For the text-containing cell, return its midpoint in [x, y] coordinate format. 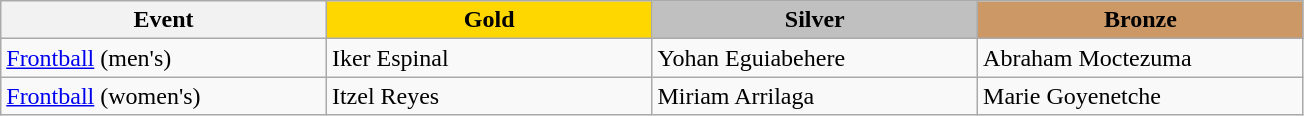
Gold [489, 20]
Abraham Moctezuma [1141, 58]
Miriam Arrilaga [815, 96]
Iker Espinal [489, 58]
Silver [815, 20]
Event [164, 20]
Bronze [1141, 20]
Itzel Reyes [489, 96]
Marie Goyenetche [1141, 96]
Frontball (women's) [164, 96]
Frontball (men's) [164, 58]
Yohan Eguiabehere [815, 58]
